Locate the cell with the specified text and output its (x, y) center coordinate. 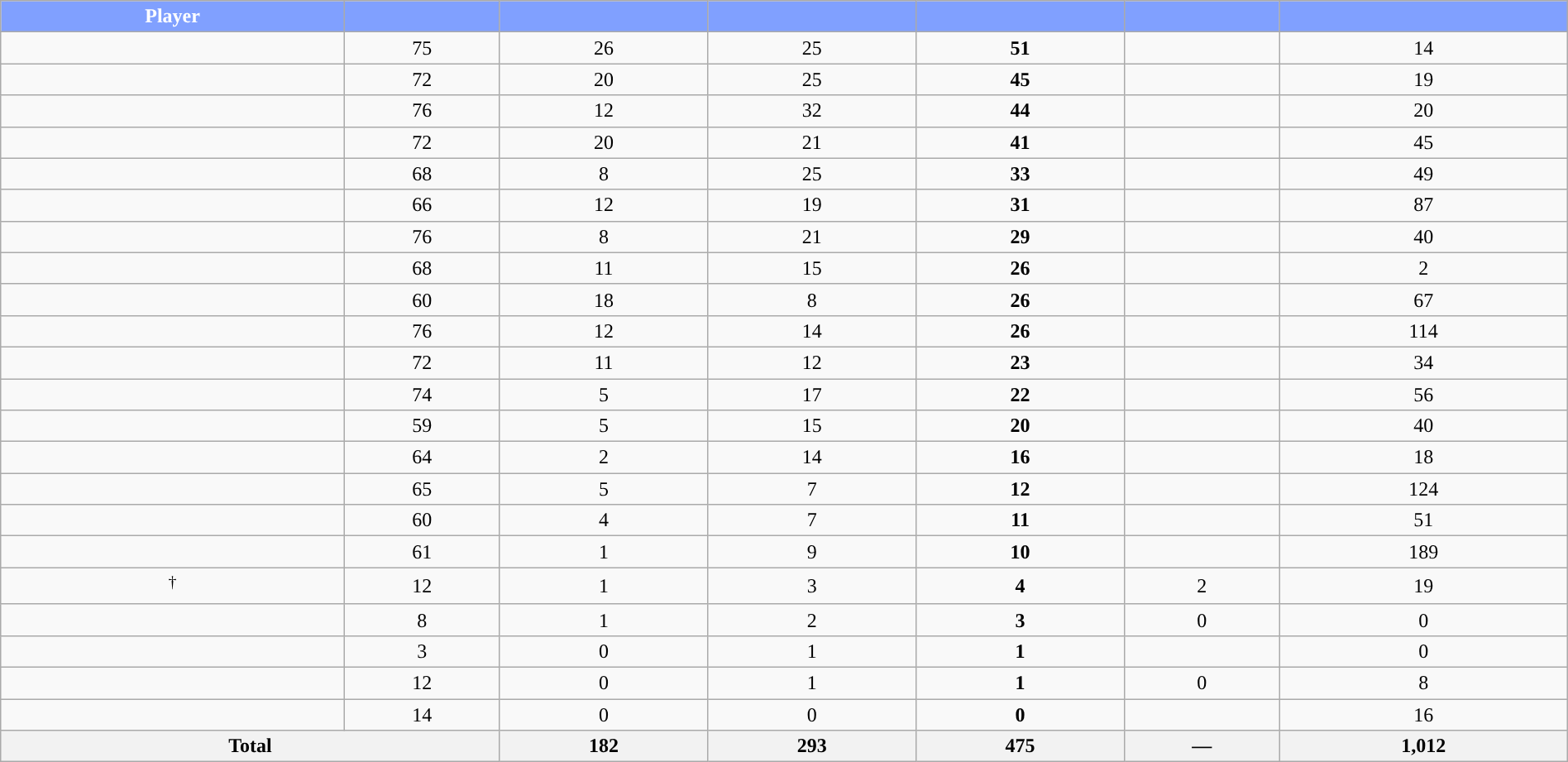
31 (1021, 205)
56 (1423, 395)
49 (1423, 174)
44 (1021, 111)
32 (812, 111)
114 (1423, 331)
59 (422, 426)
Player (173, 17)
64 (422, 458)
34 (1423, 362)
87 (1423, 205)
189 (1423, 552)
17 (812, 395)
† (173, 586)
182 (604, 746)
74 (422, 395)
475 (1021, 746)
9 (812, 552)
75 (422, 48)
— (1202, 746)
41 (1021, 142)
1,012 (1423, 746)
22 (1021, 395)
67 (1423, 300)
124 (1423, 489)
65 (422, 489)
61 (422, 552)
293 (812, 746)
10 (1021, 552)
23 (1021, 362)
29 (1021, 237)
33 (1021, 174)
Total (250, 746)
66 (422, 205)
